Pinpoint the cell where the given text exists, returning its [X, Y] midpoint coordinate. 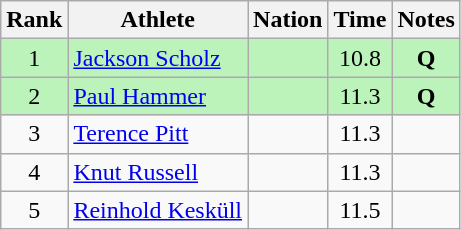
Terence Pitt [158, 134]
11.5 [360, 210]
Notes [426, 20]
Time [360, 20]
4 [34, 172]
5 [34, 210]
Nation [288, 20]
Jackson Scholz [158, 58]
Athlete [158, 20]
1 [34, 58]
3 [34, 134]
Knut Russell [158, 172]
Reinhold Kesküll [158, 210]
2 [34, 96]
10.8 [360, 58]
Paul Hammer [158, 96]
Rank [34, 20]
